Provide the (X, Y) coordinate of the cell's center where the given text is located.  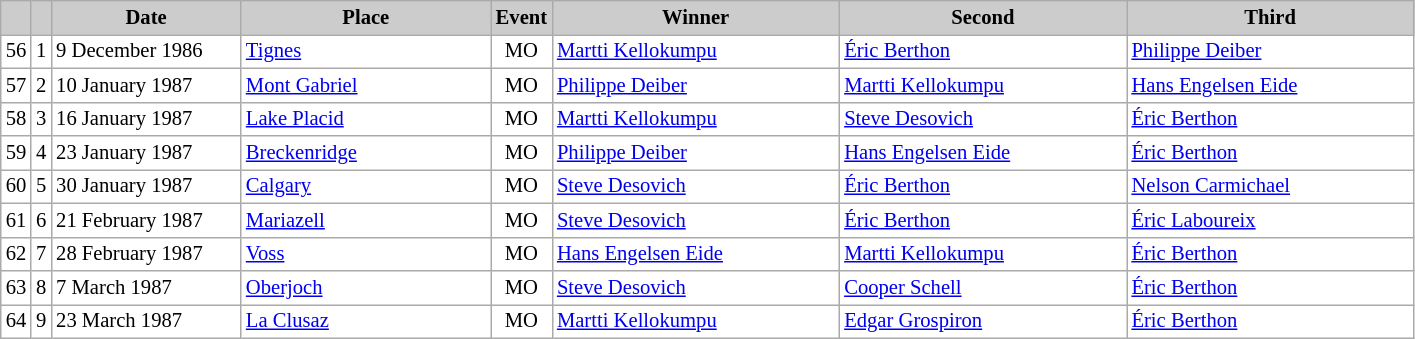
Calgary (366, 186)
La Clusaz (366, 321)
Voss (366, 254)
7 (41, 254)
9 December 1986 (146, 51)
Third (1270, 17)
Breckenridge (366, 153)
Éric Laboureix (1270, 220)
30 January 1987 (146, 186)
Edgar Grospiron (982, 321)
Lake Placid (366, 119)
64 (16, 321)
23 March 1987 (146, 321)
Nelson Carmichael (1270, 186)
Cooper Schell (982, 287)
Date (146, 17)
10 January 1987 (146, 85)
6 (41, 220)
59 (16, 153)
2 (41, 85)
60 (16, 186)
56 (16, 51)
1 (41, 51)
61 (16, 220)
Place (366, 17)
Mariazell (366, 220)
3 (41, 119)
Second (982, 17)
7 March 1987 (146, 287)
Oberjoch (366, 287)
5 (41, 186)
16 January 1987 (146, 119)
57 (16, 85)
9 (41, 321)
21 February 1987 (146, 220)
63 (16, 287)
8 (41, 287)
Event (522, 17)
58 (16, 119)
28 February 1987 (146, 254)
Tignes (366, 51)
4 (41, 153)
Winner (696, 17)
Mont Gabriel (366, 85)
62 (16, 254)
23 January 1987 (146, 153)
